Return (x, y) of the center of cell containing provided text 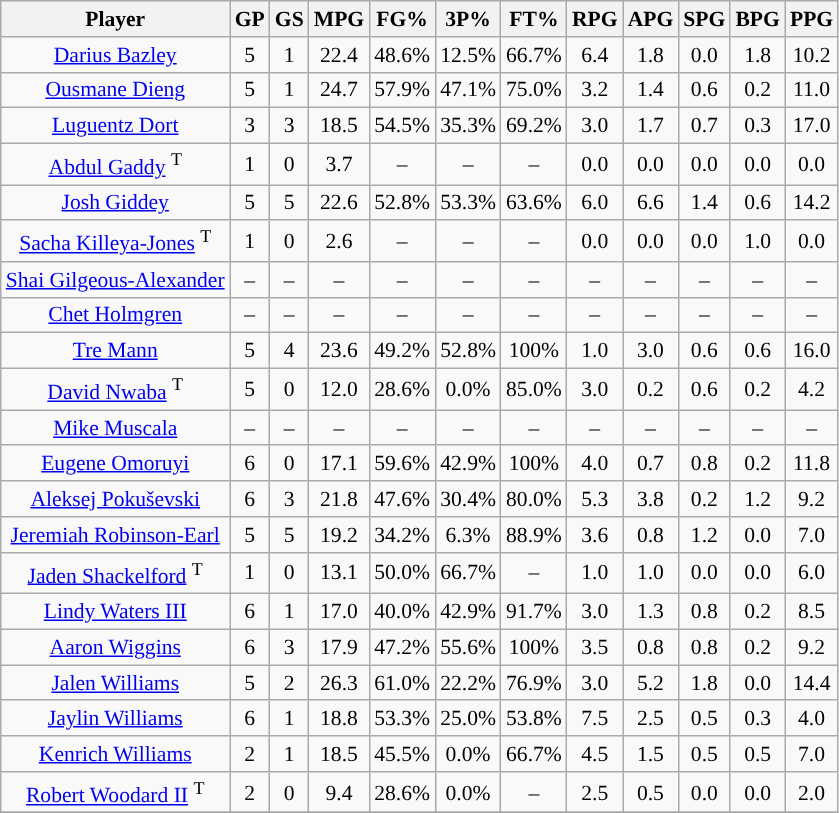
BPG (758, 19)
49.2% (402, 351)
40.0% (402, 612)
17.1 (339, 464)
45.5% (402, 754)
50.0% (402, 574)
34.2% (402, 535)
12.5% (468, 55)
SPG (704, 19)
47.2% (402, 648)
Josh Giddey (116, 203)
Eugene Omoruyi (116, 464)
Tre Mann (116, 351)
5.2 (651, 683)
Player (116, 19)
6.6 (651, 203)
25.0% (468, 719)
21.8 (339, 499)
63.6% (534, 203)
4.2 (812, 390)
35.3% (468, 126)
24.7 (339, 90)
GS (290, 19)
MPG (339, 19)
3.2 (595, 90)
53.8% (534, 719)
16.0 (812, 351)
5.3 (595, 499)
75.0% (534, 90)
80.0% (534, 499)
8.5 (812, 612)
26.3 (339, 683)
3.5 (595, 648)
57.9% (402, 90)
David Nwaba T (116, 390)
9.4 (339, 792)
Robert Woodard II T (116, 792)
2.0 (812, 792)
14.2 (812, 203)
Luguentz Dort (116, 126)
3P% (468, 19)
88.9% (534, 535)
17.9 (339, 648)
RPG (595, 19)
10.2 (812, 55)
Kenrich Williams (116, 754)
3.7 (339, 164)
19.2 (339, 535)
Jalen Williams (116, 683)
Jaden Shackelford T (116, 574)
91.7% (534, 612)
47.1% (468, 90)
Chet Holmgren (116, 316)
30.4% (468, 499)
14.4 (812, 683)
Jaylin Williams (116, 719)
54.5% (402, 126)
13.1 (339, 574)
11.8 (812, 464)
2.6 (339, 242)
GP (250, 19)
76.9% (534, 683)
1.3 (651, 612)
59.6% (402, 464)
Shai Gilgeous-Alexander (116, 280)
85.0% (534, 390)
Sacha Killeya-Jones T (116, 242)
23.6 (339, 351)
18.8 (339, 719)
6.3% (468, 535)
FG% (402, 19)
APG (651, 19)
6.4 (595, 55)
Abdul Gaddy T (116, 164)
22.4 (339, 55)
7.5 (595, 719)
22.2% (468, 683)
3.6 (595, 535)
11.0 (812, 90)
Aaron Wiggins (116, 648)
PPG (812, 19)
Darius Bazley (116, 55)
Mike Muscala (116, 428)
FT% (534, 19)
55.6% (468, 648)
47.6% (402, 499)
Ousmane Dieng (116, 90)
Jeremiah Robinson-Earl (116, 535)
61.0% (402, 683)
Aleksej Pokuševski (116, 499)
4.5 (595, 754)
69.2% (534, 126)
1.7 (651, 126)
4 (290, 351)
12.0 (339, 390)
3.8 (651, 499)
48.6% (402, 55)
Lindy Waters III (116, 612)
22.6 (339, 203)
1.5 (651, 754)
